Scan for the cell matching the given text and deliver its (X, Y) coordinate at center. 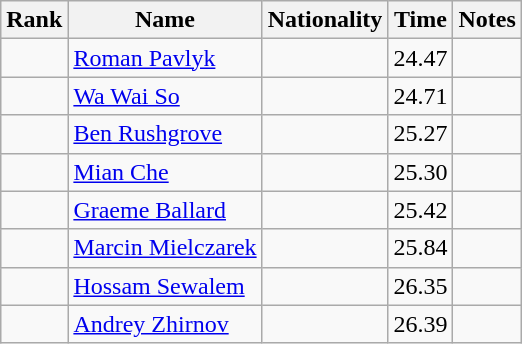
24.47 (420, 58)
25.30 (420, 172)
Graeme Ballard (165, 210)
Name (165, 20)
26.35 (420, 286)
Ben Rushgrove (165, 134)
Notes (487, 20)
Rank (34, 20)
Roman Pavlyk (165, 58)
25.84 (420, 248)
Mian Che (165, 172)
26.39 (420, 324)
Nationality (325, 20)
Wa Wai So (165, 96)
Andrey Zhirnov (165, 324)
25.27 (420, 134)
Time (420, 20)
25.42 (420, 210)
Hossam Sewalem (165, 286)
24.71 (420, 96)
Marcin Mielczarek (165, 248)
